Locate the cell with the specified text and output its [X, Y] center coordinate. 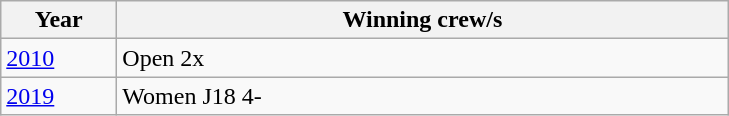
Winning crew/s [422, 20]
Open 2x [422, 58]
Women J18 4- [422, 96]
2019 [59, 96]
2010 [59, 58]
Year [59, 20]
